From the cell containing the given text, extract its center point as [x, y] coordinate. 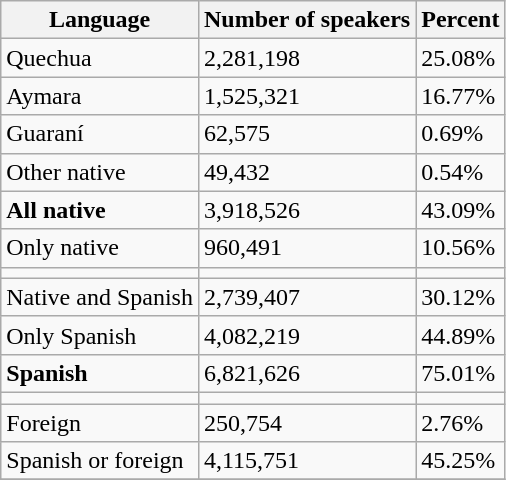
30.12% [460, 297]
2,281,198 [306, 58]
10.56% [460, 248]
Only native [100, 248]
75.01% [460, 373]
0.69% [460, 134]
4,082,219 [306, 335]
Number of speakers [306, 20]
Native and Spanish [100, 297]
3,918,526 [306, 210]
45.25% [460, 461]
250,754 [306, 423]
960,491 [306, 248]
Language [100, 20]
All native [100, 210]
Spanish or foreign [100, 461]
2.76% [460, 423]
Foreign [100, 423]
1,525,321 [306, 96]
43.09% [460, 210]
49,432 [306, 172]
16.77% [460, 96]
Quechua [100, 58]
Spanish [100, 373]
Only Spanish [100, 335]
25.08% [460, 58]
6,821,626 [306, 373]
Guaraní [100, 134]
4,115,751 [306, 461]
Other native [100, 172]
44.89% [460, 335]
62,575 [306, 134]
Percent [460, 20]
Aymara [100, 96]
2,739,407 [306, 297]
0.54% [460, 172]
